Capture the cell that displays the provided text and extract its (x, y) central coordinate. 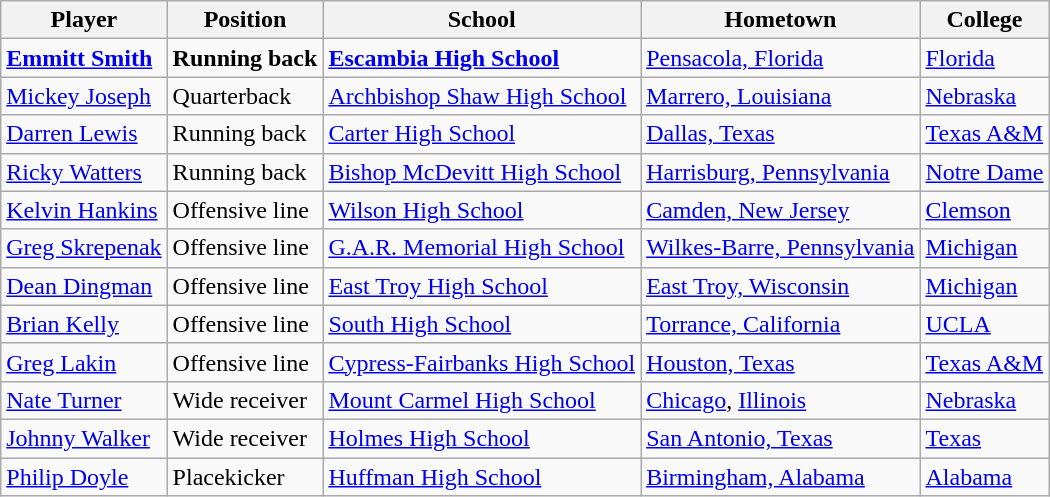
Pensacola, Florida (780, 58)
Cypress-Fairbanks High School (482, 362)
Harrisburg, Pennsylvania (780, 172)
Huffman High School (482, 477)
Carter High School (482, 134)
Emmitt Smith (84, 58)
Florida (984, 58)
Nate Turner (84, 400)
Escambia High School (482, 58)
Greg Lakin (84, 362)
Quarterback (245, 96)
Hometown (780, 20)
Chicago, Illinois (780, 400)
Ricky Watters (84, 172)
Texas (984, 438)
Houston, Texas (780, 362)
UCLA (984, 324)
Position (245, 20)
Bishop McDevitt High School (482, 172)
Birmingham, Alabama (780, 477)
Torrance, California (780, 324)
Clemson (984, 210)
Dean Dingman (84, 286)
School (482, 20)
Greg Skrepenak (84, 248)
San Antonio, Texas (780, 438)
Alabama (984, 477)
Wilkes-Barre, Pennsylvania (780, 248)
Holmes High School (482, 438)
Philip Doyle (84, 477)
South High School (482, 324)
Dallas, Texas (780, 134)
College (984, 20)
Wilson High School (482, 210)
G.A.R. Memorial High School (482, 248)
Marrero, Louisiana (780, 96)
Notre Dame (984, 172)
Camden, New Jersey (780, 210)
Archbishop Shaw High School (482, 96)
Mount Carmel High School (482, 400)
Player (84, 20)
East Troy High School (482, 286)
East Troy, Wisconsin (780, 286)
Mickey Joseph (84, 96)
Darren Lewis (84, 134)
Brian Kelly (84, 324)
Placekicker (245, 477)
Kelvin Hankins (84, 210)
Johnny Walker (84, 438)
